Output the (x, y) coordinate of the center of the cell containing the given text.  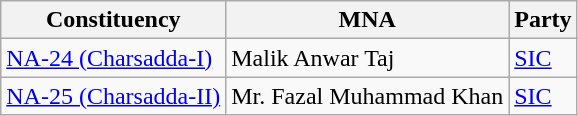
Malik Anwar Taj (368, 58)
MNA (368, 20)
NA-25 (Charsadda-II) (114, 96)
Constituency (114, 20)
Mr. Fazal Muhammad Khan (368, 96)
NA-24 (Charsadda-I) (114, 58)
Party (543, 20)
